Scan for the cell matching the given text and deliver its (x, y) coordinate at center. 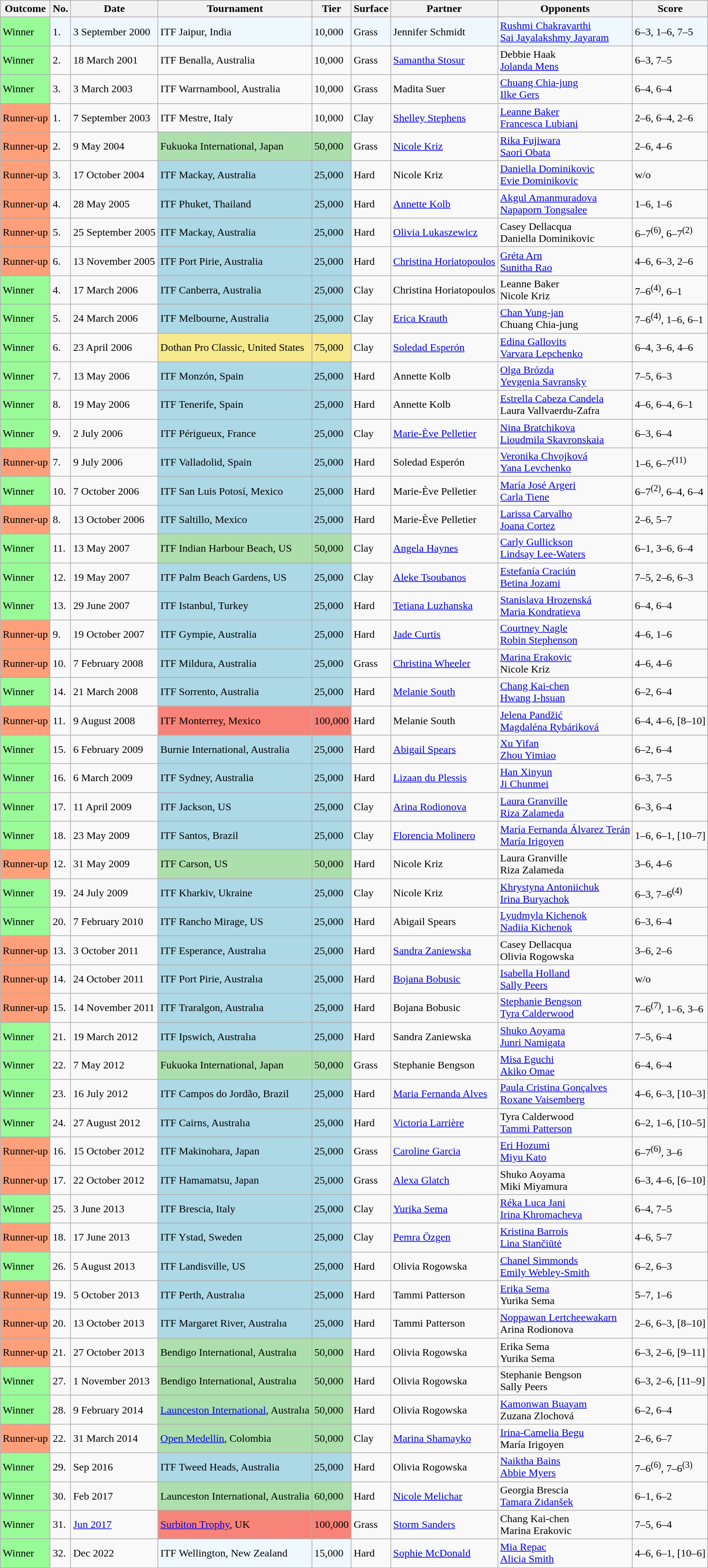
ITF Hamamatsu, Japan (235, 1180)
22 October 2012 (114, 1180)
Courtney Nagle Robin Stephenson (565, 635)
4–6, 6–1, [10–6] (671, 1553)
Shelley Stephens (444, 117)
ITF Tenerife, Spain (235, 405)
Surbiton Trophy, UK (235, 1524)
Irina-Camelia Begu María Irigoyen (565, 1439)
Jelena Pandžić Magdaléna Rybáriková (565, 720)
Shuko Aoyama Miki Miyamura (565, 1180)
24 July 2009 (114, 893)
18 March 2001 (114, 60)
Isabella Holland Sally Peers (565, 979)
29. (60, 1467)
6–1, 6–2 (671, 1496)
25. (60, 1208)
1 November 2013 (114, 1381)
9 May 2004 (114, 147)
ITF Valladolid, Spain (235, 463)
ITF Sydney, Australia (235, 778)
7–6(7), 1–6, 3–6 (671, 1008)
19 October 2007 (114, 635)
1–6, 1–6 (671, 204)
Paula Cristina Gonçalves Roxane Vaisemberg (565, 1094)
6–2, 6–3 (671, 1266)
ITF Canberra, Australia (235, 290)
4–6, 6–3, [10–3] (671, 1094)
23. (60, 1094)
13 October 2013 (114, 1324)
2–6, 6–3, [8–10] (671, 1324)
24 March 2006 (114, 319)
75,000 (332, 347)
Chang Kai-chen Hwang I-hsuan (565, 692)
Naiktha Bains Abbie Myers (565, 1467)
30. (60, 1496)
Jun 2017 (114, 1524)
11 April 2009 (114, 807)
7–6(6), 7–6(3) (671, 1467)
ITF Port Pirie, Australia (235, 261)
Tyra Calderwood Tammi Patterson (565, 1123)
ITF Carson, US (235, 864)
6–4, 7–5 (671, 1208)
ITF Monterrey, Mexico (235, 720)
Estrella Cabeza Candela Laura Vallvaerdu-Zafra (565, 405)
27 October 2013 (114, 1352)
7 September 2003 (114, 117)
Chan Yung-jan Chuang Chia-jung (565, 319)
2–6, 5–7 (671, 520)
7–5, 2–6, 6–3 (671, 577)
6–3, 2–6, [9–11] (671, 1352)
1–6, 6–1, [10–7] (671, 836)
Maria Fernanda Alves (444, 1094)
Casey Dellacqua Daniella Dominikovic (565, 232)
31 May 2009 (114, 864)
ITF Santos, Brazil (235, 836)
6–7(2), 6–4, 6–4 (671, 491)
Rika Fujiwara Saori Obata (565, 147)
Partner (444, 9)
7–6(4), 1–6, 6–1 (671, 319)
2–6, 6–7 (671, 1439)
Madita Suer (444, 89)
Casey Dellacqua Olivia Rogowska (565, 951)
ITF Traralgon, Australıa (235, 1008)
Shuko Aoyama Junri Namigata (565, 1036)
23 April 2006 (114, 347)
4–6, 4–6 (671, 663)
3–6, 2–6 (671, 951)
Date (114, 9)
No. (60, 9)
Score (671, 9)
Open Medellín, Colombia (235, 1439)
Chang Kai-chen Marina Erakovic (565, 1524)
19 May 2007 (114, 577)
6–3, 1–6, 7–5 (671, 32)
4–6, 6–3, 2–6 (671, 261)
Surface (371, 9)
Marina Erakovic Nicole Kriz (565, 663)
7 February 2008 (114, 663)
ITF Melbourne, Australia (235, 319)
Olga Brózda Yevgenia Savransky (565, 376)
ITF Jaipur, India (235, 32)
Storm Sanders (444, 1524)
3 October 2011 (114, 951)
23 May 2009 (114, 836)
21 March 2008 (114, 692)
7 February 2010 (114, 921)
Jennifer Schmidt (444, 32)
Nina Bratchikova Lioudmila Skavronskaia (565, 433)
28 May 2005 (114, 204)
Misa Eguchi Akiko Omae (565, 1065)
ITF Makinohara, Japan (235, 1151)
4–6, 5–7 (671, 1237)
28. (60, 1410)
29 June 2007 (114, 605)
ITF Gympie, Australia (235, 635)
Florencia Molinero (444, 836)
17 October 2004 (114, 175)
27. (60, 1381)
Kamonwan Buayam Zuzana Zlochová (565, 1410)
Edina Gallovits Varvara Lepchenko (565, 347)
Kristina Barrois Lina Stančiūtė (565, 1237)
Han Xinyun Ji Chunmei (565, 778)
Akgul Amanmuradova Napaporn Tongsalee (565, 204)
ITF Esperance, Australıa (235, 951)
7 October 2006 (114, 491)
Aleke Tsoubanos (444, 577)
Pemra Özgen (444, 1237)
María José Argeri Carla Tiene (565, 491)
Rushmi Chakravarthi Sai Jayalakshmy Jayaram (565, 32)
13 October 2006 (114, 520)
6–4, 4–6, [8–10] (671, 720)
Dothan Pro Classic, United States (235, 347)
9 February 2014 (114, 1410)
ITF Port Pirie, Australıa (235, 979)
Stephanie Bengson Tyra Calderwood (565, 1008)
Lizaan du Plessis (444, 778)
Victoria Larrière (444, 1123)
1–6, 6–7(11) (671, 463)
Olivia Lukaszewicz (444, 232)
Dec 2022 (114, 1553)
9 August 2008 (114, 720)
6–3, 7–6(4) (671, 893)
Larissa Carvalho Joana Cortez (565, 520)
ITF Campos do Jordão, Brazil (235, 1094)
6 March 2009 (114, 778)
Noppawan Lertcheewakarn Arina Rodionova (565, 1324)
Yurika Sema (444, 1208)
ITF Indian Harbour Beach, US (235, 548)
24. (60, 1123)
15,000 (332, 1553)
6–4, 3–6, 4–6 (671, 347)
Tier (332, 9)
Veronika Chvojková Yana Levchenko (565, 463)
Debbie Haak Jolanda Mens (565, 60)
ITF Ystad, Sweden (235, 1237)
60,000 (332, 1496)
ITF Wellington, New Zealand (235, 1553)
15 October 2012 (114, 1151)
16 July 2012 (114, 1094)
Lyudmyla Kichenok Nadiia Kichenok (565, 921)
Gréta Arn Sunitha Rao (565, 261)
ITF Tweed Heads, Australia (235, 1467)
Leanne Baker Francesca Lubiani (565, 117)
ITF Palm Beach Gardens, US (235, 577)
31 March 2014 (114, 1439)
4–6, 6–4, 6–1 (671, 405)
ITF Landisville, US (235, 1266)
Xu Yifan Zhou Yimiao (565, 749)
7 May 2012 (114, 1065)
31. (60, 1524)
27 August 2012 (114, 1123)
3–6, 4–6 (671, 864)
Burnie International, Australia (235, 749)
Carly Gullickson Lindsay Lee-Waters (565, 548)
Nicole Melichar (444, 1496)
Arina Rodionova (444, 807)
7–5, 6–3 (671, 376)
19 March 2012 (114, 1036)
ITF Ipswich, Australıa (235, 1036)
María Fernanda Álvarez Terán María Irigoyen (565, 836)
13 November 2005 (114, 261)
Georgia Brescia Tamara Zidanšek (565, 1496)
4–6, 1–6 (671, 635)
3 June 2013 (114, 1208)
3 March 2003 (114, 89)
Estefanía Craciún Betina Jozami (565, 577)
Feb 2017 (114, 1496)
3 September 2000 (114, 32)
Stephanie Bengson Sally Peers (565, 1381)
6–1, 3–6, 6–4 (671, 548)
32. (60, 1553)
25 September 2005 (114, 232)
ITF Margaret River, Australıa (235, 1324)
Daniella Dominikovic Evie Dominikovic (565, 175)
ITF Monzón, Spain (235, 376)
17 June 2013 (114, 1237)
7–6(4), 6–1 (671, 290)
Eri Hozumi Miyu Kato (565, 1151)
14 November 2011 (114, 1008)
24 October 2011 (114, 979)
Khrystyna Antoniichuk Irina Buryachok (565, 893)
6–7(6), 6–7(2) (671, 232)
ITF Kharkiv, Ukraine (235, 893)
6–7(6), 3–6 (671, 1151)
Tetiana Luzhanska (444, 605)
Launceston International, Australıa (235, 1410)
ITF Warrnambool, Australia (235, 89)
6–3, 2–6, [11–9] (671, 1381)
Mia Repac Alicia Smith (565, 1553)
Jade Curtis (444, 635)
ITF Mildura, Australia (235, 663)
6 February 2009 (114, 749)
Erica Krauth (444, 319)
ITF Sorrento, Australia (235, 692)
Marina Shamayko (444, 1439)
ITF Saltillo, Mexico (235, 520)
ITF Périgueux, France (235, 433)
Outcome (26, 9)
2 July 2006 (114, 433)
ITF Perth, Australıa (235, 1295)
ITF Phuket, Thailand (235, 204)
6–2, 1–6, [10–5] (671, 1123)
Stephanie Bengson (444, 1065)
ITF Brescia, Italy (235, 1208)
ITF San Luis Potosí, Mexico (235, 491)
5 August 2013 (114, 1266)
Alexa Glatch (444, 1180)
17 March 2006 (114, 290)
ITF Rancho Mirage, US (235, 921)
Leanne Baker Nicole Kriz (565, 290)
5 October 2013 (114, 1295)
13 May 2007 (114, 548)
Chanel Simmonds Emily Webley-Smith (565, 1266)
ITF Istanbul, Turkey (235, 605)
2–6, 4–6 (671, 147)
Sep 2016 (114, 1467)
26. (60, 1266)
ITF Cairns, Australıa (235, 1123)
Chuang Chia-jung Ilke Gers (565, 89)
5–7, 1–6 (671, 1295)
Tournament (235, 9)
Caroline Garcia (444, 1151)
13 May 2006 (114, 376)
Christina Wheeler (444, 663)
Launceston International, Australia (235, 1496)
Réka Luca Jani Irina Khromacheva (565, 1208)
Angela Haynes (444, 548)
Stanislava Hrozenská Maria Kondratieva (565, 605)
9 July 2006 (114, 463)
19 May 2006 (114, 405)
Samantha Stosur (444, 60)
Opponents (565, 9)
Sophie McDonald (444, 1553)
ITF Jackson, US (235, 807)
6–3, 4–6, [6–10] (671, 1180)
2–6, 6–4, 2–6 (671, 117)
ITF Benalla, Australia (235, 60)
ITF Mestre, Italy (235, 117)
